Output the [x, y] coordinate of the center of the cell containing the given text.  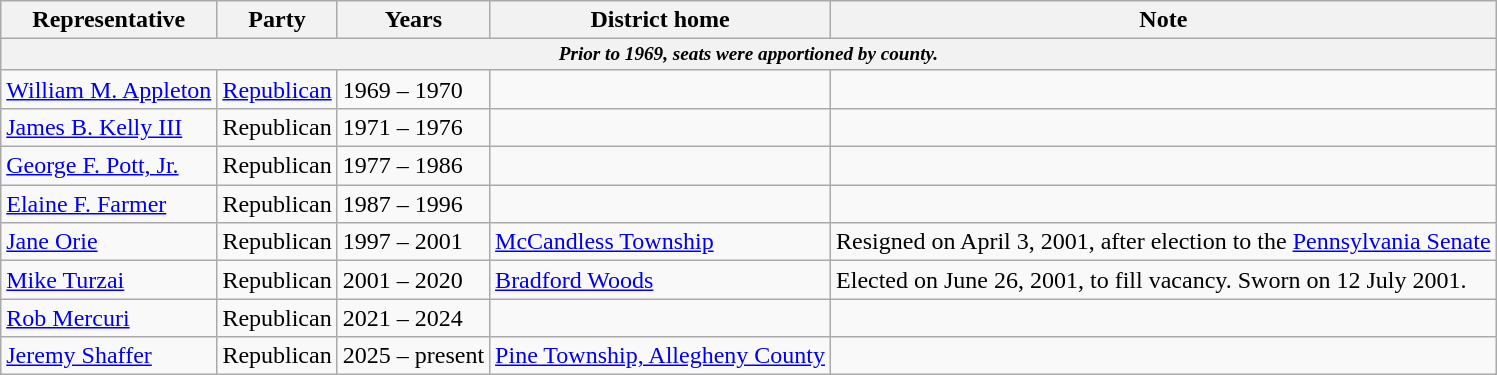
Note [1164, 20]
2001 – 2020 [413, 280]
2025 – present [413, 356]
Party [277, 20]
1997 – 2001 [413, 242]
Representative [109, 20]
1969 – 1970 [413, 89]
Elected on June 26, 2001, to fill vacancy. Sworn on 12 July 2001. [1164, 280]
Jane Orie [109, 242]
William M. Appleton [109, 89]
1987 – 1996 [413, 204]
Elaine F. Farmer [109, 204]
Jeremy Shaffer [109, 356]
George F. Pott, Jr. [109, 166]
McCandless Township [660, 242]
District home [660, 20]
Years [413, 20]
Mike Turzai [109, 280]
Pine Township, Allegheny County [660, 356]
1977 – 1986 [413, 166]
Bradford Woods [660, 280]
2021 – 2024 [413, 318]
Prior to 1969, seats were apportioned by county. [748, 55]
Resigned on April 3, 2001, after election to the Pennsylvania Senate [1164, 242]
Rob Mercuri [109, 318]
James B. Kelly III [109, 128]
1971 – 1976 [413, 128]
